Provide the [X, Y] coordinate of the cell's center where the given text is located.  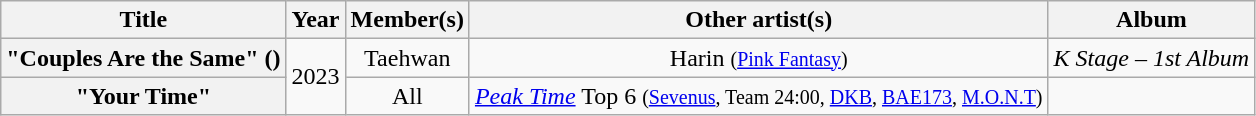
Harin (Pink Fantasy) [758, 58]
"Couples Are the Same" () [144, 58]
Taehwan [407, 58]
Year [316, 20]
All [407, 96]
K Stage – 1st Album [1152, 58]
Peak Time Top 6 (Sevenus, Team 24:00, DKB, BAE173, M.O.N.T) [758, 96]
Other artist(s) [758, 20]
Member(s) [407, 20]
2023 [316, 77]
Title [144, 20]
"Your Time" [144, 96]
Album [1152, 20]
